Pinpoint the cell where the given text exists, returning its [x, y] midpoint coordinate. 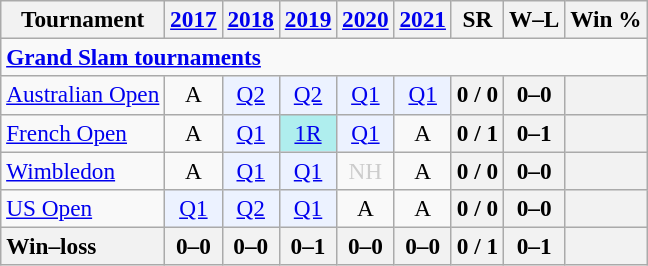
US Open [83, 208]
2018 [250, 19]
W–L [534, 19]
2020 [366, 19]
SR [477, 19]
Australian Open [83, 95]
Wimbledon [83, 170]
2017 [194, 19]
NH [366, 170]
Tournament [83, 19]
French Open [83, 133]
2019 [308, 19]
Grand Slam tournaments [324, 57]
Win–loss [83, 246]
Win % [606, 19]
2021 [422, 19]
1R [308, 133]
